Return the [x, y] coordinate for the center point of the cell that contains the specified text.  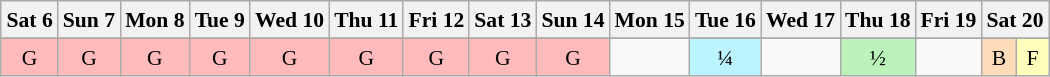
Thu 11 [366, 20]
Sat 13 [502, 20]
Sun 14 [572, 20]
Wed 17 [800, 20]
Sun 7 [89, 20]
Thu 18 [878, 20]
Tue 9 [220, 20]
F [1033, 56]
B [998, 56]
Sat 6 [29, 20]
Wed 10 [290, 20]
Fri 12 [436, 20]
Sat 20 [1014, 20]
Fri 19 [949, 20]
¼ [726, 56]
Mon 15 [650, 20]
½ [878, 56]
Mon 8 [154, 20]
Tue 16 [726, 20]
